Return [X, Y] of the center of cell containing provided text 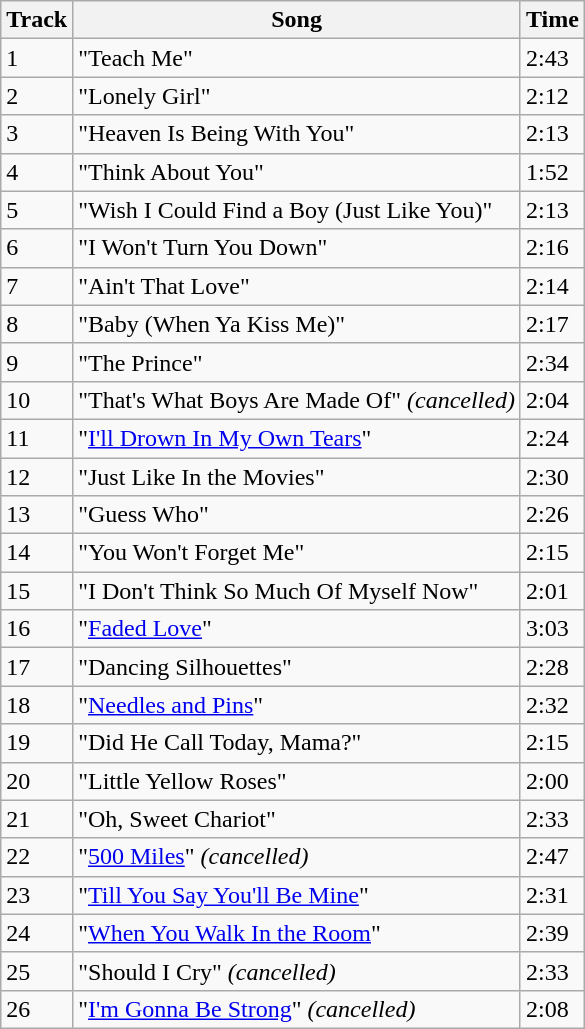
"Guess Who" [297, 515]
"Dancing Silhouettes" [297, 667]
18 [37, 705]
19 [37, 743]
3:03 [552, 629]
22 [37, 857]
2:08 [552, 1009]
"I Don't Think So Much Of Myself Now" [297, 591]
8 [37, 324]
"When You Walk In the Room" [297, 933]
11 [37, 438]
2:00 [552, 781]
"Heaven Is Being With You" [297, 134]
5 [37, 210]
"Till You Say You'll Be Mine" [297, 895]
4 [37, 172]
2:14 [552, 286]
2:24 [552, 438]
Song [297, 20]
16 [37, 629]
2:26 [552, 515]
26 [37, 1009]
"Just Like In the Movies" [297, 477]
"The Prince" [297, 362]
24 [37, 933]
12 [37, 477]
10 [37, 400]
"Should I Cry" (cancelled) [297, 971]
2:30 [552, 477]
"Baby (When Ya Kiss Me)" [297, 324]
2:01 [552, 591]
2:32 [552, 705]
6 [37, 248]
15 [37, 591]
17 [37, 667]
2:31 [552, 895]
2:47 [552, 857]
2 [37, 96]
2:39 [552, 933]
Track [37, 20]
"I'm Gonna Be Strong" (cancelled) [297, 1009]
"I'll Drown In My Own Tears" [297, 438]
1 [37, 58]
"Teach Me" [297, 58]
2:17 [552, 324]
2:34 [552, 362]
"Needles and Pins" [297, 705]
1:52 [552, 172]
23 [37, 895]
14 [37, 553]
2:28 [552, 667]
2:12 [552, 96]
21 [37, 819]
"I Won't Turn You Down" [297, 248]
"Ain't That Love" [297, 286]
"Wish I Could Find a Boy (Just Like You)" [297, 210]
"Think About You" [297, 172]
"Did He Call Today, Mama?" [297, 743]
"Oh, Sweet Chariot" [297, 819]
7 [37, 286]
Time [552, 20]
25 [37, 971]
"500 Miles" (cancelled) [297, 857]
"That's What Boys Are Made Of" (cancelled) [297, 400]
20 [37, 781]
"Faded Love" [297, 629]
13 [37, 515]
2:04 [552, 400]
2:16 [552, 248]
"Little Yellow Roses" [297, 781]
"Lonely Girl" [297, 96]
9 [37, 362]
2:43 [552, 58]
3 [37, 134]
"You Won't Forget Me" [297, 553]
